For the text-containing cell, return its midpoint in [x, y] coordinate format. 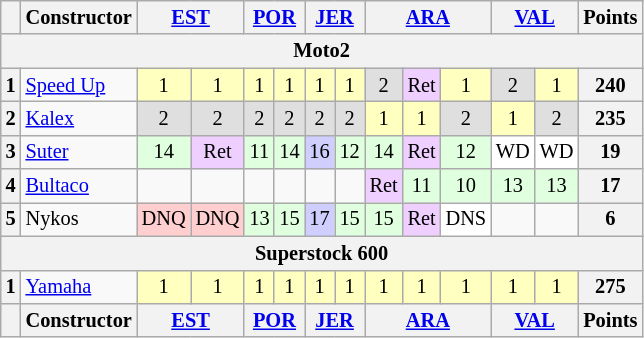
3 [11, 152]
Bultaco [79, 186]
6 [610, 219]
235 [610, 118]
Kalex [79, 118]
Yamaha [79, 287]
Nykos [79, 219]
DNS [466, 219]
240 [610, 85]
16 [319, 152]
Moto2 [322, 51]
19 [610, 152]
Suter [79, 152]
Superstock 600 [322, 253]
5 [11, 219]
Speed Up [79, 85]
275 [610, 287]
4 [11, 186]
10 [466, 186]
